Determine the [x, y] coordinate at the center of the cell enclosing the given text.  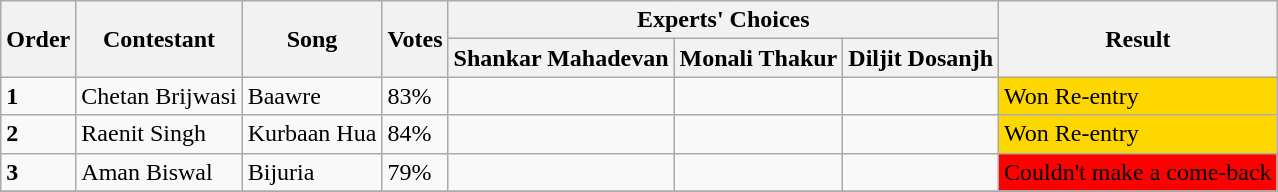
Chetan Brijwasi [159, 96]
Monali Thakur [758, 58]
Experts' Choices [723, 20]
Contestant [159, 39]
79% [415, 172]
Couldn't make a come-back [1138, 172]
84% [415, 134]
Raenit Singh [159, 134]
1 [38, 96]
Baawre [312, 96]
3 [38, 172]
Votes [415, 39]
Song [312, 39]
Result [1138, 39]
Kurbaan Hua [312, 134]
Order [38, 39]
Diljit Dosanjh [921, 58]
83% [415, 96]
Shankar Mahadevan [561, 58]
Bijuria [312, 172]
2 [38, 134]
Aman Biswal [159, 172]
